Detect which cell encompasses the target text, then output its (x, y) center coordinate. 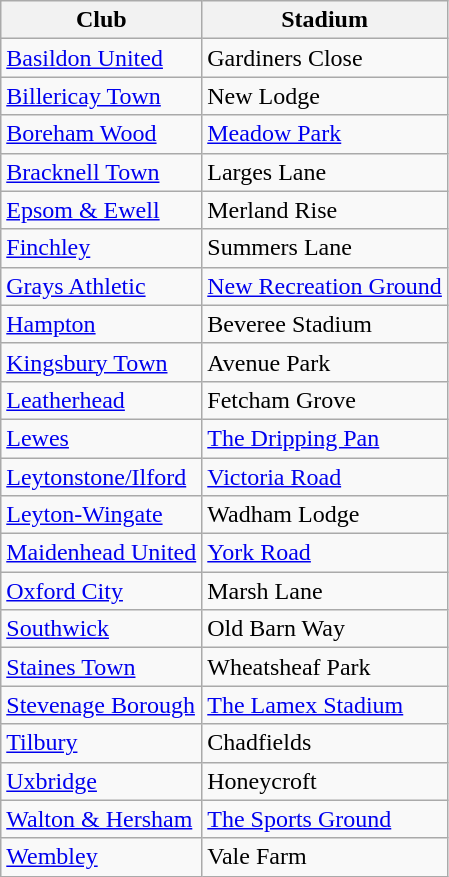
Finchley (102, 248)
Wheatsheaf Park (325, 667)
The Sports Ground (325, 819)
Tilbury (102, 743)
Kingsbury Town (102, 362)
Epsom & Ewell (102, 210)
Hampton (102, 324)
Summers Lane (325, 248)
Walton & Hersham (102, 819)
Chadfields (325, 743)
Billericay Town (102, 96)
Leyton-Wingate (102, 515)
Leatherhead (102, 400)
Oxford City (102, 591)
Meadow Park (325, 134)
Boreham Wood (102, 134)
The Dripping Pan (325, 438)
New Lodge (325, 96)
Basildon United (102, 58)
Honeycroft (325, 781)
Wadham Lodge (325, 515)
Stadium (325, 20)
Avenue Park (325, 362)
Leytonstone/Ilford (102, 477)
Old Barn Way (325, 629)
Larges Lane (325, 172)
Merland Rise (325, 210)
Vale Farm (325, 857)
Lewes (102, 438)
The Lamex Stadium (325, 705)
Staines Town (102, 667)
Fetcham Grove (325, 400)
Southwick (102, 629)
Maidenhead United (102, 553)
York Road (325, 553)
Victoria Road (325, 477)
Bracknell Town (102, 172)
Beveree Stadium (325, 324)
Marsh Lane (325, 591)
New Recreation Ground (325, 286)
Gardiners Close (325, 58)
Wembley (102, 857)
Grays Athletic (102, 286)
Uxbridge (102, 781)
Stevenage Borough (102, 705)
Club (102, 20)
